From the cell containing the given text, extract its center point as (X, Y) coordinate. 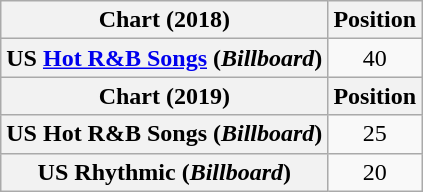
25 (375, 134)
Chart (2019) (164, 96)
Chart (2018) (164, 20)
40 (375, 58)
US Rhythmic (Billboard) (164, 172)
20 (375, 172)
